Find where the given text appears and provide that cell's center as [X, Y] coordinate. 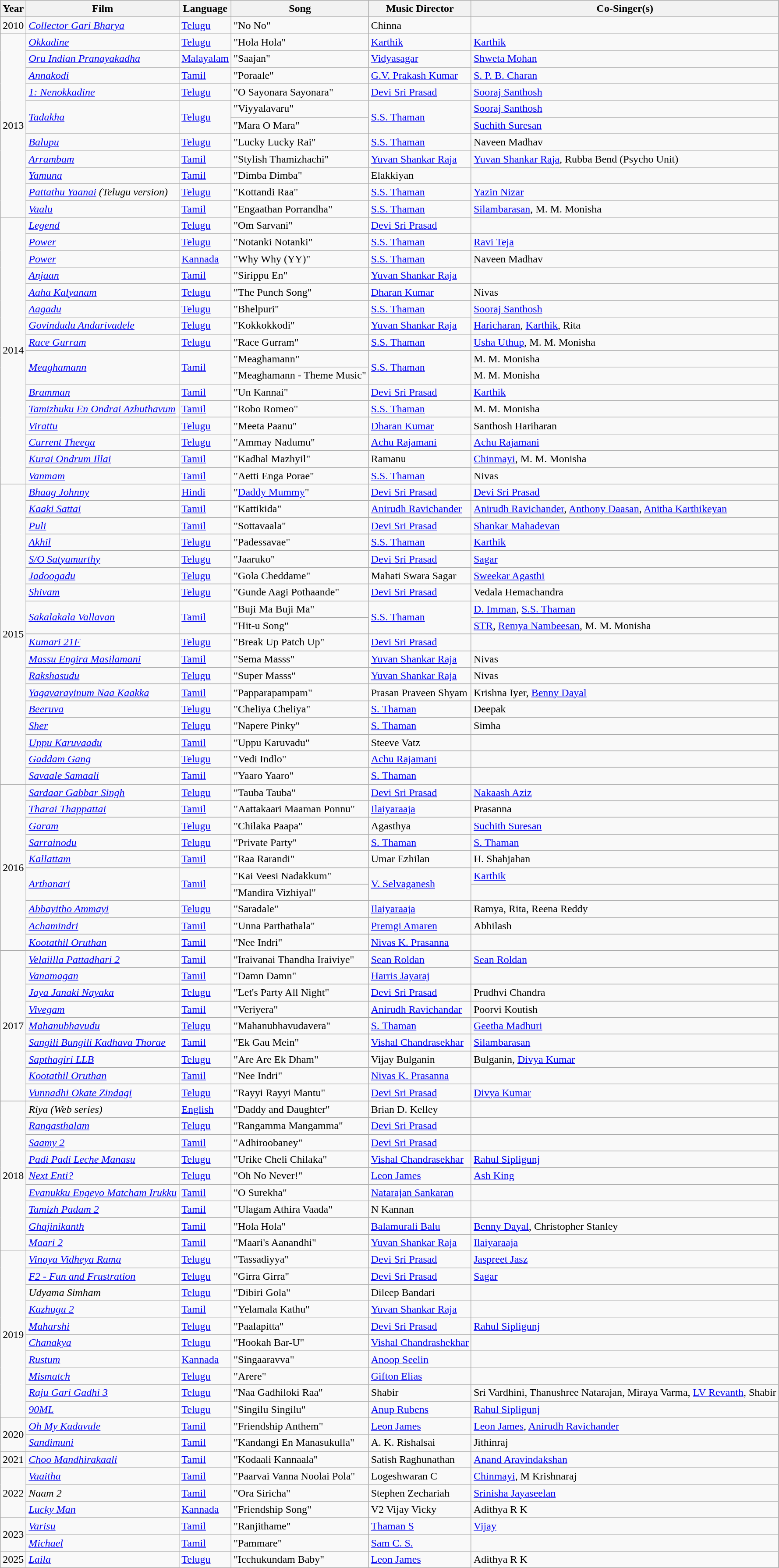
Kallattam [103, 859]
Velaiilla Pattadhari 2 [103, 959]
Sarrainodu [103, 842]
Bhaag Johnny [103, 492]
Sapthagiri LLB [103, 1059]
"Sirippu En" [300, 276]
Usha Uthup, M. M. Monisha [625, 342]
"O Sayonara Sayonara" [300, 92]
"Meeta Paanu" [300, 425]
Oh My Kadavule [103, 1426]
"Om Sarvani" [300, 226]
Raju Gari Gadhi 3 [103, 1393]
2014 [13, 350]
Abhilash [625, 926]
1: Nenokkadine [103, 92]
Sweekar Agasthi [625, 576]
"Daddy and Daughter" [300, 1109]
"O Surekha" [300, 1193]
Vijay [625, 1526]
Puli [103, 526]
"Let's Party All Night" [300, 992]
"Maari's Aanandhi" [300, 1242]
Lucky Man [103, 1509]
Leon James, Anirudh Ravichander [625, 1426]
Elakkiyan [420, 175]
Sher [103, 726]
"Tauba Tauba" [300, 793]
Sam C. S. [420, 1543]
Vishal Chandrashekhar [420, 1343]
Balupu [103, 142]
"Adhiroobaney" [300, 1143]
Laila [103, 1560]
Bramman [103, 392]
Silambarasan, M. M. Monisha [625, 209]
Umar Ezhilan [420, 859]
Evanukku Engeyo Matcham Irukku [103, 1193]
"Singilu Singilu" [300, 1409]
Arrambam [103, 159]
"Paarvai Vanna Noolai Pola" [300, 1476]
Virattu [103, 425]
"Rayyi Rayyi Mantu" [300, 1093]
"Ora Siricha" [300, 1493]
Meaghamann [103, 367]
"Jaaruko" [300, 559]
Ramanu [420, 459]
"Paalapitta" [300, 1326]
2016 [13, 867]
Kurai Ondrum Illai [103, 459]
Garam [103, 826]
Divya Kumar [625, 1093]
"Dimba Dimba" [300, 175]
Ramya, Rita, Reena Reddy [625, 909]
2023 [13, 1534]
STR, Remya Nambeesan, M. M. Monisha [625, 626]
Haricharan, Karthik, Rita [625, 326]
Prasanna [625, 809]
"Hookah Bar-U" [300, 1343]
Jaya Janaki Nayaka [103, 992]
"Raa Rarandi" [300, 859]
Tadakha [103, 117]
Agasthya [420, 826]
Ravi Teja [625, 242]
Vaalu [103, 209]
Balamurali Balu [420, 1226]
Film [103, 9]
Song [300, 9]
2020 [13, 1434]
90ML [103, 1409]
"Viyyalavaru" [300, 109]
Steeve Vatz [420, 743]
Year [13, 9]
"Mara O Mara" [300, 125]
"Sema Masss" [300, 659]
"Why Why (YY)" [300, 259]
2010 [13, 25]
H. Shahjahan [625, 859]
N Kannan [420, 1209]
V. Selvaganesh [420, 884]
Satish Raghunathan [420, 1459]
"Gola Cheddame" [300, 576]
"Ek Gau Mein" [300, 1043]
Current Theega [103, 442]
Mismatch [103, 1376]
Massu Engira Masilamani [103, 659]
"Kattikida" [300, 509]
Silambarasan [625, 1043]
"Icchukundam Baby" [300, 1560]
Chinmayi, M Krishnaraj [625, 1476]
Ghajinikanth [103, 1226]
"Are Are Ek Dham" [300, 1059]
Santhosh Hariharan [625, 425]
Collector Gari Bharya [103, 25]
Vidyasagar [420, 59]
Sardaar Gabbar Singh [103, 793]
Anirudh Ravichandar [420, 1009]
G.V. Prakash Kumar [420, 75]
"Saradale" [300, 909]
"Dibiri Gola" [300, 1293]
"Kottandi Raa" [300, 192]
Chinna [420, 25]
Prasan Praveen Shyam [420, 692]
Saamy 2 [103, 1143]
"Notanki Notanki" [300, 242]
Brian D. Kelley [420, 1109]
Yazin Nizar [625, 192]
Chinmayi, M. M. Monisha [625, 459]
"Super Masss" [300, 676]
"Bhelpuri" [300, 309]
Anirudh Ravichander, Anthony Daasan, Anitha Karthikeyan [625, 509]
2019 [13, 1334]
"Friendship Anthem" [300, 1426]
Tamizhuku En Ondrai Azhuthavum [103, 409]
"Race Gurram" [300, 342]
"Kodaali Kannaala" [300, 1459]
Jithinraj [625, 1443]
2013 [13, 125]
Anjaan [103, 276]
2022 [13, 1493]
Geetha Madhuri [625, 1026]
Deepak [625, 709]
Tharai Thappattai [103, 809]
Srinisha Jayaseelan [625, 1493]
Achamindri [103, 926]
Kaaki Sattai [103, 509]
Naam 2 [103, 1493]
"Mandira Vizhiyal" [300, 892]
"Aattakaari Maaman Ponnu" [300, 809]
"Un Kannai" [300, 392]
Music Director [420, 9]
Bulganin, Divya Kumar [625, 1059]
Oru Indian Pranayakadha [103, 59]
Natarajan Sankaran [420, 1193]
"Sottavaala" [300, 526]
"Meaghamann" [300, 359]
Simha [625, 726]
Mahanubhavudu [103, 1026]
V2 Vijay Vicky [420, 1509]
Sandimuni [103, 1443]
Tamizh Padam 2 [103, 1209]
"Arere" [300, 1376]
Language [205, 9]
Vivegam [103, 1009]
"The Punch Song" [300, 292]
"Damn Damn" [300, 976]
Sri Vardhini, Thanushree Natarajan, Miraya Varma, LV Revanth, Shabir [625, 1393]
"Tassadiyya" [300, 1259]
Michael [103, 1543]
Annakodi [103, 75]
Race Gurram [103, 342]
Yamuna [103, 175]
"Meaghamann - Theme Music" [300, 375]
"Gunde Aagi Pothaande" [300, 592]
Vanamagan [103, 976]
Co-Singer(s) [625, 9]
"Iraivanai Thandha Iraiviye" [300, 959]
Yagavarayinum Naa Kaakka [103, 692]
"Oh No Never!" [300, 1176]
"Pammare" [300, 1543]
"Kai Veesi Nadakkum" [300, 876]
Anoop Seelin [420, 1359]
Dileep Bandari [420, 1293]
"Veriyera" [300, 1009]
"Yaaro Yaaro" [300, 776]
Abbayitho Ammayi [103, 909]
"Kadhal Mazhyil" [300, 459]
Anand Aravindakshan [625, 1459]
Jadoogadu [103, 576]
Kumari 21F [103, 642]
"Engaathan Porrandha" [300, 209]
"Singaaravva" [300, 1359]
Beeruva [103, 709]
Next Enti? [103, 1176]
F2 - Fun and Frustration [103, 1276]
Maari 2 [103, 1242]
"Kandangi En Manasukulla" [300, 1443]
A. K. Rishalsai [420, 1443]
S/O Satyamurthy [103, 559]
Yuvan Shankar Raja, Rubba Bend (Psycho Unit) [625, 159]
2021 [13, 1459]
"No No" [300, 25]
Gifton Elias [420, 1376]
"Ulagam Athira Vaada" [300, 1209]
Anirudh Ravichander [420, 509]
Riya (Web series) [103, 1109]
Gaddam Gang [103, 759]
Harris Jayaraj [420, 976]
"Napere Pinky" [300, 726]
"Unna Parthathala" [300, 926]
"Ranjithame" [300, 1526]
"Chilaka Paapa" [300, 826]
Rustum [103, 1359]
Benny Dayal, Christopher Stanley [625, 1226]
Thaman S [420, 1526]
Vunnadhi Okate Zindagi [103, 1093]
English [205, 1109]
"Buji Ma Buji Ma" [300, 609]
"Naa Gadhiloki Raa" [300, 1393]
Chanakya [103, 1343]
Arthanari [103, 884]
Akhil [103, 542]
"Vedi Indlo" [300, 759]
Pattathu Yaanai (Telugu version) [103, 192]
D. Imman, S.S. Thaman [625, 609]
Varisu [103, 1526]
Choo Mandhirakaali [103, 1459]
"Cheliya Cheliya" [300, 709]
Ash King [625, 1176]
"Kokkokkodi" [300, 326]
Jaspreet Jasz [625, 1259]
Shivam [103, 592]
Krishna Iyer, Benny Dayal [625, 692]
Logeshwaran C [420, 1476]
S. P. B. Charan [625, 75]
"Poraale" [300, 75]
2025 [13, 1560]
"Padessavae" [300, 542]
2018 [13, 1176]
"Girra Girra" [300, 1276]
Maharshi [103, 1326]
Premgi Amaren [420, 926]
"Stylish Thamizhachi" [300, 159]
"Aetti Enga Porae" [300, 475]
Vedala Hemachandra [625, 592]
Legend [103, 226]
Aaha Kalyanam [103, 292]
Vaaitha [103, 1476]
Prudhvi Chandra [625, 992]
Okkadine [103, 42]
"Papparapampam" [300, 692]
Aagadu [103, 309]
Nakaash Aziz [625, 793]
Vinaya Vidheya Rama [103, 1259]
"Robo Romeo" [300, 409]
"Mahanubhavudavera" [300, 1026]
Sangili Bungili Kadhava Thorae [103, 1043]
Uppu Karuvaadu [103, 743]
"Private Party" [300, 842]
"Break Up Patch Up" [300, 642]
Savaale Samaali [103, 776]
Rangasthalam [103, 1126]
"Uppu Karuvadu" [300, 743]
2017 [13, 1026]
"Saajan" [300, 59]
Kazhugu 2 [103, 1310]
2015 [13, 634]
"Friendship Song" [300, 1509]
Govindudu Andarivadele [103, 326]
Hindi [205, 492]
Malayalam [205, 59]
Shabir [420, 1393]
Stephen Zechariah [420, 1493]
"Ammay Nadumu" [300, 442]
Udyama Simham [103, 1293]
Shweta Mohan [625, 59]
Sakalakala Vallavan [103, 617]
"Lucky Lucky Rai" [300, 142]
"Rangamma Mangamma" [300, 1126]
"Urike Cheli Chilaka" [300, 1159]
Poorvi Koutish [625, 1009]
Mahati Swara Sagar [420, 576]
Padi Padi Leche Manasu [103, 1159]
Rakshasudu [103, 676]
"Daddy Mummy" [300, 492]
"Hit-u Song" [300, 626]
Shankar Mahadevan [625, 526]
Anup Rubens [420, 1409]
Vanmam [103, 475]
"Yelamala Kathu" [300, 1310]
Vijay Bulganin [420, 1059]
